Search for the cell housing the specified text and yield its [X, Y] center coordinate. 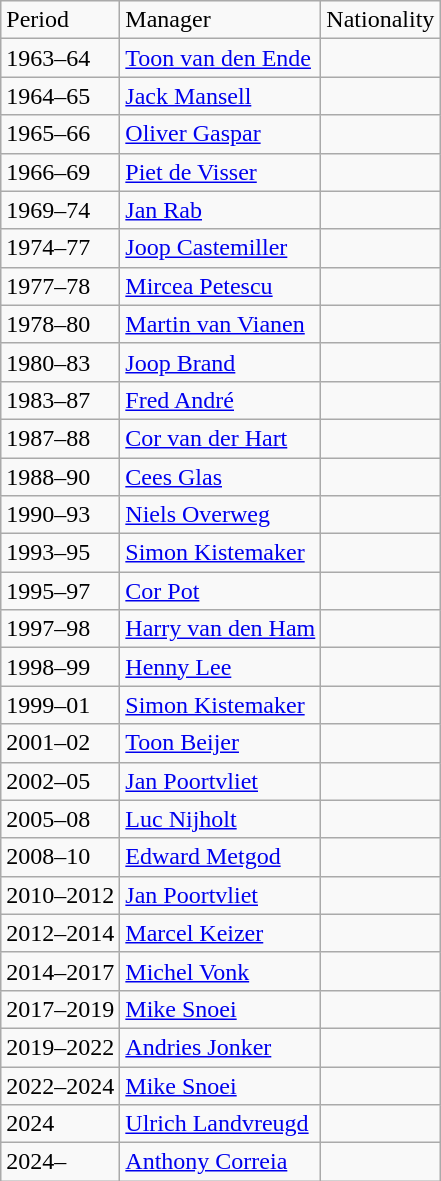
2014–2017 [60, 971]
1977–78 [60, 286]
1974–77 [60, 248]
1964–65 [60, 96]
1988–90 [60, 477]
Cees Glas [220, 477]
Jack Mansell [220, 96]
Michel Vonk [220, 971]
Jan Rab [220, 210]
Nationality [380, 20]
Ulrich Landvreugd [220, 1124]
2001–02 [60, 743]
2017–2019 [60, 1009]
1978–80 [60, 324]
Mircea Petescu [220, 286]
Harry van den Ham [220, 629]
2019–2022 [60, 1047]
Marcel Keizer [220, 933]
2008–10 [60, 857]
2005–08 [60, 819]
1999–01 [60, 705]
1995–97 [60, 591]
2002–05 [60, 781]
Andries Jonker [220, 1047]
2024 [60, 1124]
Anthony Correia [220, 1162]
Period [60, 20]
Toon van den Ende [220, 58]
Cor Pot [220, 591]
Luc Nijholt [220, 819]
2024– [60, 1162]
Edward Metgod [220, 857]
1965–66 [60, 134]
1998–99 [60, 667]
1987–88 [60, 438]
Toon Beijer [220, 743]
Cor van der Hart [220, 438]
Joop Brand [220, 362]
2022–2024 [60, 1085]
Fred André [220, 400]
1993–95 [60, 553]
1980–83 [60, 362]
2012–2014 [60, 933]
1983–87 [60, 400]
Niels Overweg [220, 515]
1990–93 [60, 515]
Piet de Visser [220, 172]
1997–98 [60, 629]
Henny Lee [220, 667]
1963–64 [60, 58]
Martin van Vianen [220, 324]
1966–69 [60, 172]
2010–2012 [60, 895]
1969–74 [60, 210]
Joop Castemiller [220, 248]
Oliver Gaspar [220, 134]
Manager [220, 20]
